Detect which cell encompasses the target text, then output its (X, Y) center coordinate. 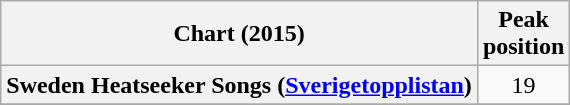
Sweden Heatseeker Songs (Sverigetopplistan) (240, 85)
Peakposition (523, 34)
Chart (2015) (240, 34)
19 (523, 85)
